Return [X, Y] of the center of cell containing provided text 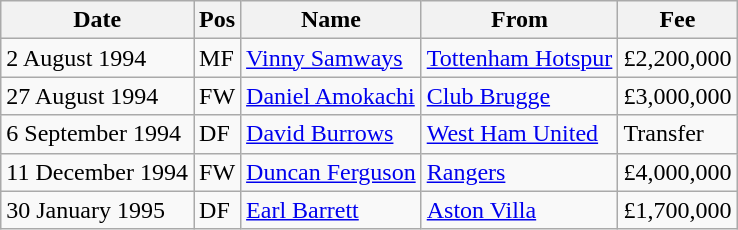
Daniel Amokachi [332, 96]
30 January 1995 [98, 210]
Pos [218, 20]
27 August 1994 [98, 96]
MF [218, 58]
Transfer [678, 134]
£3,000,000 [678, 96]
Date [98, 20]
Club Brugge [520, 96]
2 August 1994 [98, 58]
£4,000,000 [678, 172]
Earl Barrett [332, 210]
11 December 1994 [98, 172]
Fee [678, 20]
Duncan Ferguson [332, 172]
Name [332, 20]
Vinny Samways [332, 58]
From [520, 20]
£2,200,000 [678, 58]
6 September 1994 [98, 134]
Rangers [520, 172]
Aston Villa [520, 210]
David Burrows [332, 134]
West Ham United [520, 134]
£1,700,000 [678, 210]
Tottenham Hotspur [520, 58]
